Determine the [X, Y] coordinate at the center of the cell enclosing the given text.  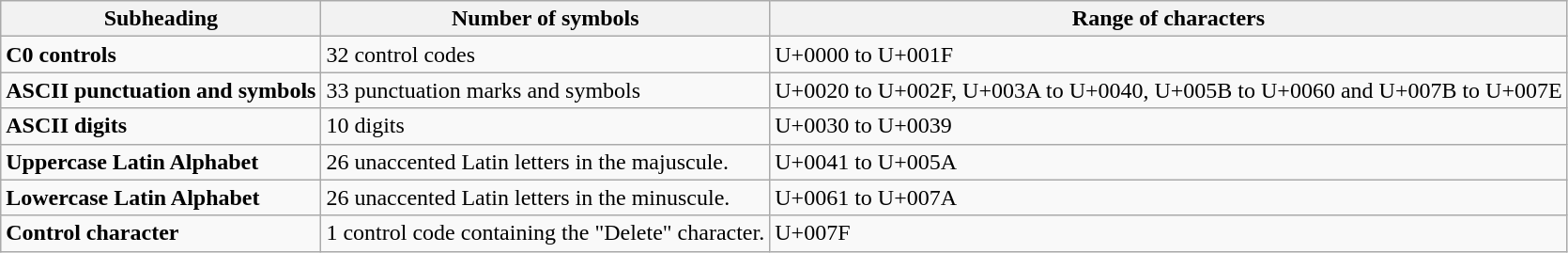
Lowercase Latin Alphabet [161, 198]
U+0000 to U+001F [1168, 55]
U+0020 to U+002F, U+003A to U+0040, U+005B to U+0060 and U+007B to U+007E [1168, 90]
ASCII digits [161, 126]
Control character [161, 233]
26 unaccented Latin letters in the majuscule. [546, 162]
U+007F [1168, 233]
Uppercase Latin Alphabet [161, 162]
26 unaccented Latin letters in the minuscule. [546, 198]
ASCII punctuation and symbols [161, 90]
C0 controls [161, 55]
32 control codes [546, 55]
Subheading [161, 19]
Number of symbols [546, 19]
Range of characters [1168, 19]
33 punctuation marks and symbols [546, 90]
1 control code containing the "Delete" character. [546, 233]
U+0061 to U+007A [1168, 198]
U+0030 to U+0039 [1168, 126]
U+0041 to U+005A [1168, 162]
10 digits [546, 126]
